Provide the [X, Y] coordinate of the cell's center where the given text is located.  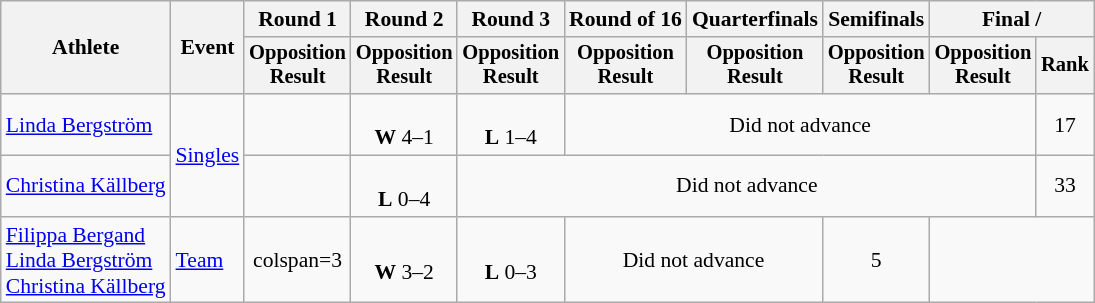
17 [1065, 124]
Linda Bergström [86, 124]
33 [1065, 186]
L 1–4 [510, 124]
Round of 16 [626, 19]
Final / [1012, 19]
Athlete [86, 48]
Rank [1065, 66]
W 4–1 [404, 124]
Singles [208, 155]
Christina Källberg [86, 186]
Quarterfinals [755, 19]
Event [208, 48]
Semifinals [876, 19]
Round 3 [510, 19]
L 0–4 [404, 186]
Round 1 [298, 19]
Round 2 [404, 19]
